Locate the cell with the specified text and output its [x, y] center coordinate. 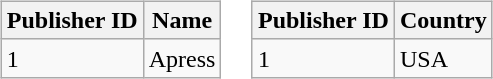
Country [443, 20]
Apress [182, 58]
Name [182, 20]
USA [443, 58]
